Determine the (X, Y) coordinate at the center of the cell enclosing the given text.  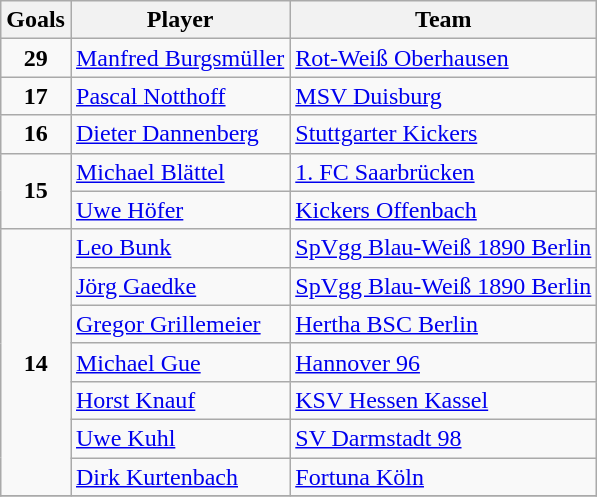
Jörg Gaedke (180, 286)
Horst Knauf (180, 400)
Michael Gue (180, 362)
Fortuna Köln (444, 477)
Manfred Burgsmüller (180, 58)
29 (36, 58)
Hannover 96 (444, 362)
Dirk Kurtenbach (180, 477)
14 (36, 362)
Michael Blättel (180, 172)
Kickers Offenbach (444, 210)
Leo Bunk (180, 248)
Stuttgarter Kickers (444, 134)
16 (36, 134)
Dieter Dannenberg (180, 134)
MSV Duisburg (444, 96)
Uwe Kuhl (180, 438)
Team (444, 20)
Player (180, 20)
Pascal Notthoff (180, 96)
1. FC Saarbrücken (444, 172)
Gregor Grillemeier (180, 324)
Hertha BSC Berlin (444, 324)
SV Darmstadt 98 (444, 438)
Uwe Höfer (180, 210)
17 (36, 96)
Goals (36, 20)
KSV Hessen Kassel (444, 400)
15 (36, 191)
Rot-Weiß Oberhausen (444, 58)
